Pinpoint the cell where the given text exists, returning its [X, Y] midpoint coordinate. 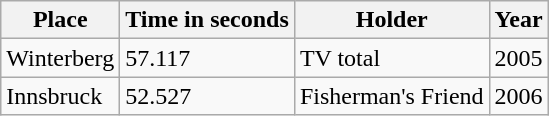
2006 [518, 96]
Holder [392, 20]
Time in seconds [208, 20]
57.117 [208, 58]
Fisherman's Friend [392, 96]
Innsbruck [60, 96]
52.527 [208, 96]
Year [518, 20]
2005 [518, 58]
Winterberg [60, 58]
TV total [392, 58]
Place [60, 20]
